Extract the [X, Y] coordinate from the center of the cell holding the provided text.  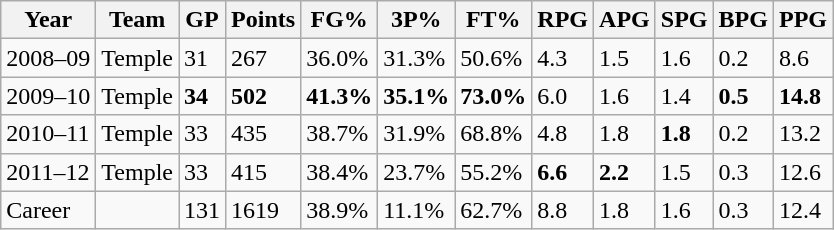
35.1% [416, 96]
12.4 [802, 210]
APG [625, 20]
38.7% [340, 134]
Year [48, 20]
4.3 [563, 58]
2009–10 [48, 96]
Team [138, 20]
2008–09 [48, 58]
38.9% [340, 210]
GP [202, 20]
34 [202, 96]
PPG [802, 20]
13.2 [802, 134]
Career [48, 210]
36.0% [340, 58]
68.8% [494, 134]
6.6 [563, 172]
8.8 [563, 210]
RPG [563, 20]
BPG [743, 20]
FT% [494, 20]
31 [202, 58]
Points [264, 20]
FG% [340, 20]
131 [202, 210]
41.3% [340, 96]
2010–11 [48, 134]
31.3% [416, 58]
73.0% [494, 96]
3P% [416, 20]
38.4% [340, 172]
2011–12 [48, 172]
6.0 [563, 96]
2.2 [625, 172]
415 [264, 172]
23.7% [416, 172]
8.6 [802, 58]
14.8 [802, 96]
12.6 [802, 172]
267 [264, 58]
31.9% [416, 134]
1619 [264, 210]
50.6% [494, 58]
55.2% [494, 172]
11.1% [416, 210]
1.4 [684, 96]
SPG [684, 20]
502 [264, 96]
4.8 [563, 134]
0.5 [743, 96]
435 [264, 134]
62.7% [494, 210]
